Find where the given text appears and provide that cell's center as (x, y) coordinate. 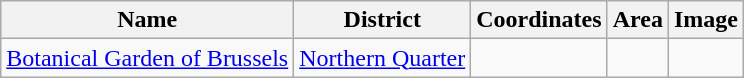
Image (706, 20)
District (382, 20)
Botanical Garden of Brussels (148, 58)
Name (148, 20)
Northern Quarter (382, 58)
Coordinates (539, 20)
Area (638, 20)
